Capture the cell that displays the provided text and extract its (x, y) central coordinate. 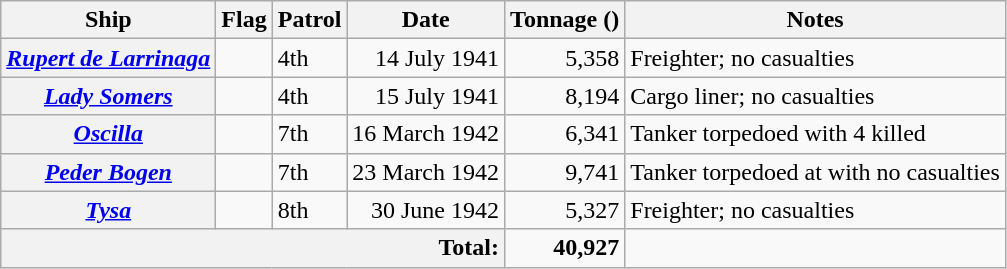
16 March 1942 (426, 134)
Total: (253, 248)
Rupert de Larrinaga (108, 58)
8,194 (565, 96)
40,927 (565, 248)
9,741 (565, 172)
Oscilla (108, 134)
Patrol (310, 20)
Flag (244, 20)
8th (310, 210)
Tanker torpedoed with 4 killed (816, 134)
14 July 1941 (426, 58)
6,341 (565, 134)
Tysa (108, 210)
Date (426, 20)
Notes (816, 20)
23 March 1942 (426, 172)
Lady Somers (108, 96)
Ship (108, 20)
Cargo liner; no casualties (816, 96)
Tanker torpedoed at with no casualties (816, 172)
5,327 (565, 210)
Tonnage () (565, 20)
5,358 (565, 58)
30 June 1942 (426, 210)
Peder Bogen (108, 172)
15 July 1941 (426, 96)
